Provide the [x, y] coordinate of the cell's center where the given text is located.  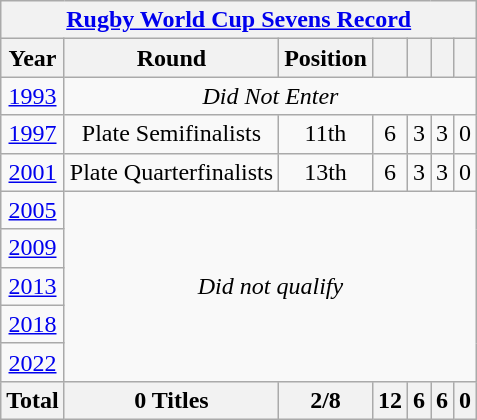
2018 [33, 324]
Round [171, 58]
2009 [33, 248]
Did Not Enter [270, 96]
Total [33, 400]
2005 [33, 210]
1997 [33, 134]
13th [326, 172]
Position [326, 58]
Rugby World Cup Sevens Record [239, 20]
2013 [33, 286]
Plate Semifinalists [171, 134]
1993 [33, 96]
2001 [33, 172]
12 [390, 400]
2/8 [326, 400]
Plate Quarterfinalists [171, 172]
0 Titles [171, 400]
11th [326, 134]
2022 [33, 362]
Did not qualify [270, 286]
Year [33, 58]
